For the text-containing cell, return its midpoint in [X, Y] coordinate format. 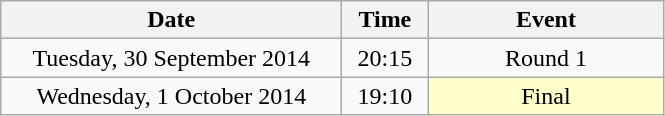
Wednesday, 1 October 2014 [172, 96]
Final [546, 96]
Time [385, 20]
Round 1 [546, 58]
Date [172, 20]
20:15 [385, 58]
19:10 [385, 96]
Event [546, 20]
Tuesday, 30 September 2014 [172, 58]
